Return the (x, y) coordinate for the center point of the cell that contains the specified text.  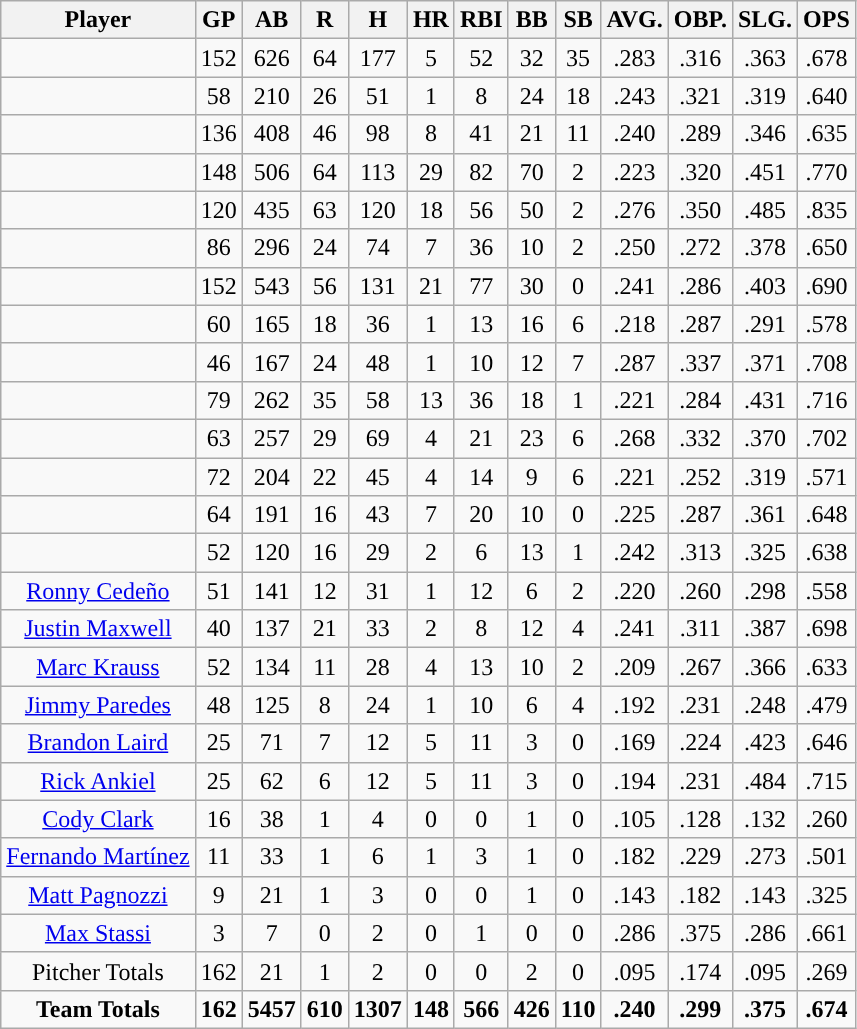
Marc Krauss (98, 667)
.661 (827, 933)
.346 (764, 134)
.337 (700, 362)
31 (378, 591)
28 (378, 667)
45 (378, 477)
79 (218, 400)
.283 (634, 58)
.252 (700, 477)
.224 (700, 743)
.248 (764, 705)
626 (272, 58)
.403 (764, 286)
.276 (634, 210)
257 (272, 438)
50 (532, 210)
426 (532, 1009)
.320 (700, 172)
204 (272, 477)
.299 (700, 1009)
.218 (634, 324)
.363 (764, 58)
Pitcher Totals (98, 971)
.674 (827, 1009)
AVG. (634, 20)
.209 (634, 667)
.431 (764, 400)
82 (481, 172)
408 (272, 134)
.350 (700, 210)
Jimmy Paredes (98, 705)
.770 (827, 172)
5457 (272, 1009)
.716 (827, 400)
.332 (700, 438)
32 (532, 58)
.269 (827, 971)
Ronny Cedeño (98, 591)
60 (218, 324)
.479 (827, 705)
69 (378, 438)
113 (378, 172)
Max Stassi (98, 933)
.313 (700, 553)
.321 (700, 96)
.284 (700, 400)
610 (324, 1009)
125 (272, 705)
.698 (827, 629)
Cody Clark (98, 819)
.192 (634, 705)
.378 (764, 248)
.105 (634, 819)
.650 (827, 248)
43 (378, 515)
165 (272, 324)
141 (272, 591)
.316 (700, 58)
.370 (764, 438)
.250 (634, 248)
.371 (764, 362)
.578 (827, 324)
.485 (764, 210)
23 (532, 438)
.571 (827, 477)
Matt Pagnozzi (98, 895)
77 (481, 286)
.267 (700, 667)
.638 (827, 553)
.220 (634, 591)
41 (481, 134)
SLG. (764, 20)
71 (272, 743)
.835 (827, 210)
.635 (827, 134)
40 (218, 629)
.708 (827, 362)
RBI (481, 20)
.128 (700, 819)
210 (272, 96)
.268 (634, 438)
74 (378, 248)
72 (218, 477)
38 (272, 819)
.298 (764, 591)
.690 (827, 286)
Brandon Laird (98, 743)
62 (272, 781)
136 (218, 134)
GP (218, 20)
.423 (764, 743)
20 (481, 515)
.646 (827, 743)
435 (272, 210)
Team Totals (98, 1009)
Fernando Martínez (98, 857)
131 (378, 286)
110 (578, 1009)
OBP. (700, 20)
137 (272, 629)
506 (272, 172)
262 (272, 400)
.169 (634, 743)
Rick Ankiel (98, 781)
.678 (827, 58)
H (378, 20)
HR (430, 20)
86 (218, 248)
OPS (827, 20)
.243 (634, 96)
134 (272, 667)
.229 (700, 857)
191 (272, 515)
543 (272, 286)
.242 (634, 553)
.361 (764, 515)
1307 (378, 1009)
SB (578, 20)
.194 (634, 781)
14 (481, 477)
98 (378, 134)
.501 (827, 857)
Justin Maxwell (98, 629)
.387 (764, 629)
AB (272, 20)
R (324, 20)
.273 (764, 857)
BB (532, 20)
22 (324, 477)
.366 (764, 667)
30 (532, 286)
.132 (764, 819)
Player (98, 20)
.484 (764, 781)
.174 (700, 971)
70 (532, 172)
.272 (700, 248)
177 (378, 58)
566 (481, 1009)
167 (272, 362)
.715 (827, 781)
.291 (764, 324)
26 (324, 96)
.558 (827, 591)
.633 (827, 667)
.648 (827, 515)
.311 (700, 629)
296 (272, 248)
.223 (634, 172)
.225 (634, 515)
.451 (764, 172)
.289 (700, 134)
.702 (827, 438)
.640 (827, 96)
